Output the (x, y) coordinate of the center of the cell containing the given text.  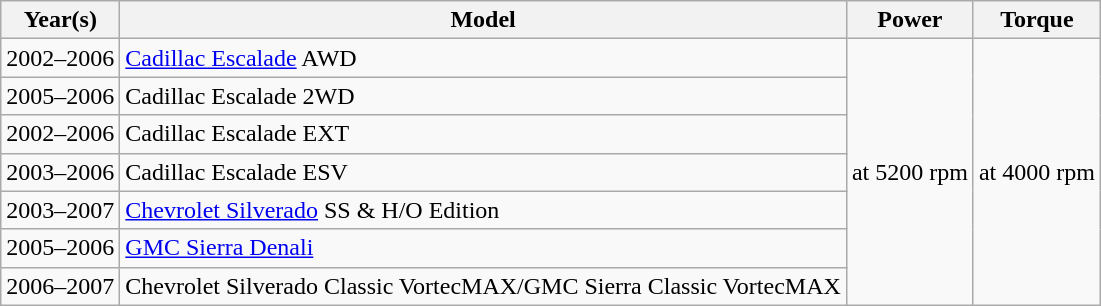
Cadillac Escalade AWD (484, 58)
2003–2007 (60, 210)
at 5200 rpm (910, 172)
Chevrolet Silverado SS & H/O Edition (484, 210)
2003–2006 (60, 172)
Model (484, 20)
2006–2007 (60, 286)
Cadillac Escalade 2WD (484, 96)
Cadillac Escalade EXT (484, 134)
GMC Sierra Denali (484, 248)
at 4000 rpm (1036, 172)
Torque (1036, 20)
Cadillac Escalade ESV (484, 172)
Year(s) (60, 20)
Power (910, 20)
Chevrolet Silverado Classic VortecMAX/GMC Sierra Classic VortecMAX (484, 286)
